Determine the (X, Y) coordinate at the center of the cell enclosing the given text.  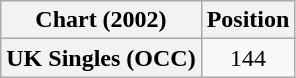
Chart (2002) (101, 20)
144 (248, 58)
Position (248, 20)
UK Singles (OCC) (101, 58)
